Return (X, Y) of the center of cell containing provided text 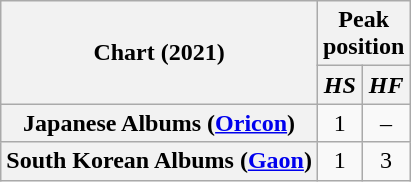
3 (386, 161)
Chart (2021) (160, 52)
Peakposition (363, 34)
South Korean Albums (Gaon) (160, 161)
– (386, 123)
HF (386, 85)
Japanese Albums (Oricon) (160, 123)
HS (340, 85)
